For the text-containing cell, return its midpoint in [x, y] coordinate format. 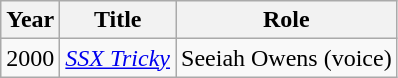
Role [287, 20]
Title [118, 20]
2000 [30, 58]
SSX Tricky [118, 58]
Seeiah Owens (voice) [287, 58]
Year [30, 20]
